Extract the (X, Y) coordinate from the center of the cell holding the provided text.  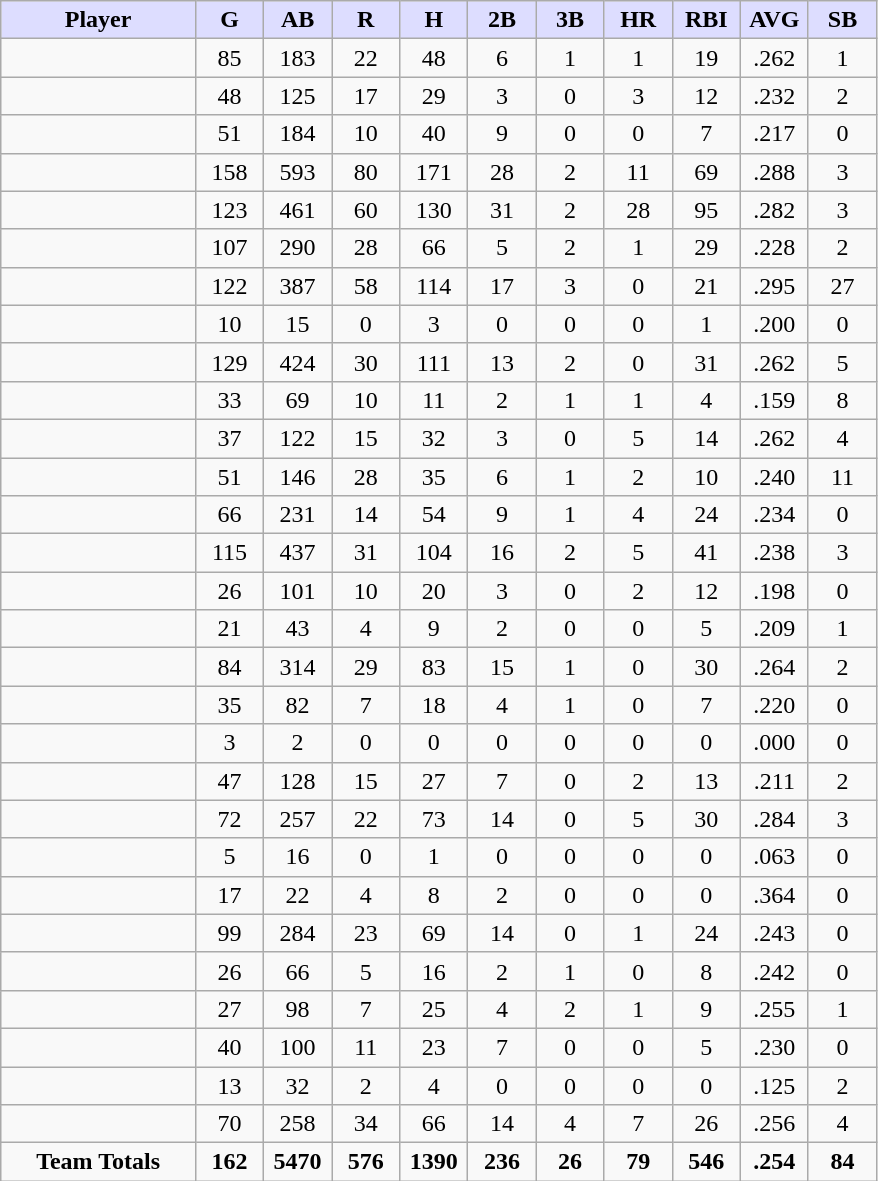
.364 (774, 895)
99 (229, 933)
130 (434, 210)
3B (570, 20)
.284 (774, 819)
111 (434, 362)
83 (434, 667)
.256 (774, 1124)
171 (434, 172)
RBI (706, 20)
25 (434, 1009)
AVG (774, 20)
546 (706, 1162)
128 (298, 781)
158 (229, 172)
.063 (774, 857)
H (434, 20)
.242 (774, 971)
.200 (774, 324)
.211 (774, 781)
104 (434, 553)
100 (298, 1047)
.217 (774, 134)
2B (502, 20)
98 (298, 1009)
115 (229, 553)
424 (298, 362)
183 (298, 58)
34 (366, 1124)
37 (229, 438)
129 (229, 362)
.198 (774, 591)
123 (229, 210)
G (229, 20)
80 (366, 172)
79 (638, 1162)
Team Totals (98, 1162)
.243 (774, 933)
314 (298, 667)
20 (434, 591)
58 (366, 286)
60 (366, 210)
95 (706, 210)
5470 (298, 1162)
19 (706, 58)
54 (434, 515)
.125 (774, 1085)
.238 (774, 553)
107 (229, 248)
.264 (774, 667)
.209 (774, 629)
HR (638, 20)
593 (298, 172)
387 (298, 286)
576 (366, 1162)
114 (434, 286)
41 (706, 553)
R (366, 20)
258 (298, 1124)
284 (298, 933)
.159 (774, 400)
162 (229, 1162)
.240 (774, 477)
Player (98, 20)
.288 (774, 172)
.228 (774, 248)
290 (298, 248)
1390 (434, 1162)
461 (298, 210)
82 (298, 705)
101 (298, 591)
85 (229, 58)
73 (434, 819)
.220 (774, 705)
.232 (774, 96)
.295 (774, 286)
18 (434, 705)
SB (842, 20)
125 (298, 96)
146 (298, 477)
.282 (774, 210)
43 (298, 629)
.230 (774, 1047)
.254 (774, 1162)
236 (502, 1162)
.234 (774, 515)
257 (298, 819)
72 (229, 819)
.255 (774, 1009)
437 (298, 553)
AB (298, 20)
.000 (774, 743)
33 (229, 400)
231 (298, 515)
47 (229, 781)
184 (298, 134)
70 (229, 1124)
